For the text-containing cell, return its midpoint in [x, y] coordinate format. 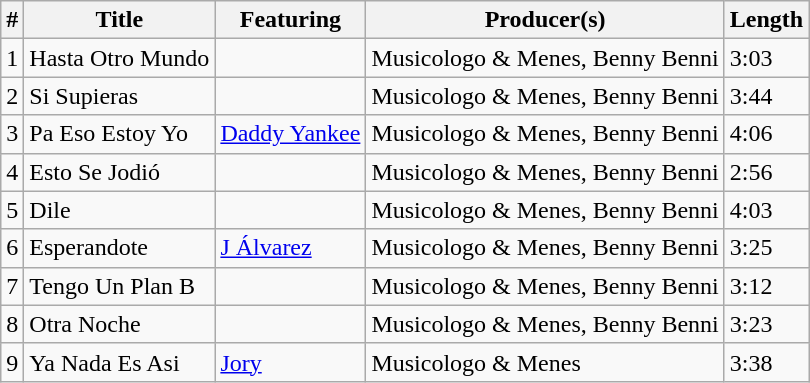
1 [12, 58]
6 [12, 248]
Jory [290, 362]
3:03 [766, 58]
8 [12, 324]
3:44 [766, 96]
2 [12, 96]
3:12 [766, 286]
3:25 [766, 248]
2:56 [766, 172]
# [12, 20]
4 [12, 172]
9 [12, 362]
4:06 [766, 134]
Pa Eso Estoy Yo [120, 134]
4:03 [766, 210]
3 [12, 134]
Si Supieras [120, 96]
Dile [120, 210]
Daddy Yankee [290, 134]
3:38 [766, 362]
Ya Nada Es Asi [120, 362]
Esperandote [120, 248]
Hasta Otro Mundo [120, 58]
Producer(s) [545, 20]
3:23 [766, 324]
Esto Se Jodió [120, 172]
7 [12, 286]
Tengo Un Plan B [120, 286]
Musicologo & Menes [545, 362]
5 [12, 210]
Featuring [290, 20]
Title [120, 20]
Otra Noche [120, 324]
Length [766, 20]
J Álvarez [290, 248]
